Output the [x, y] coordinate of the center of the cell containing the given text.  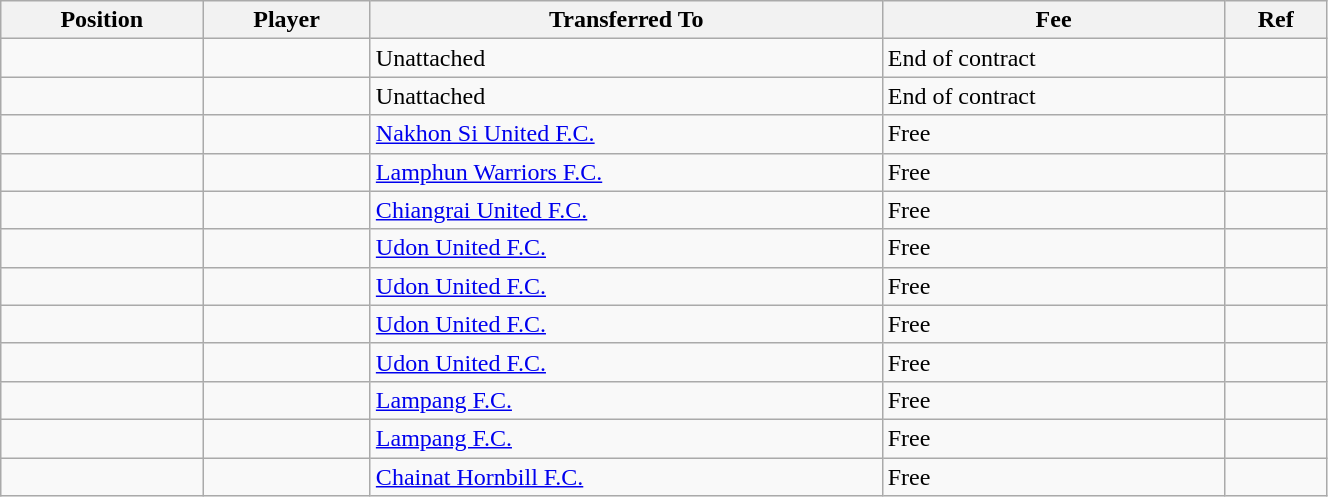
Chiangrai United F.C. [626, 210]
Chainat Hornbill F.C. [626, 477]
Player [286, 20]
Transferred To [626, 20]
Nakhon Si United F.C. [626, 134]
Position [102, 20]
Ref [1276, 20]
Lamphun Warriors F.C. [626, 172]
Fee [1054, 20]
